For the text-containing cell, return its midpoint in (x, y) coordinate format. 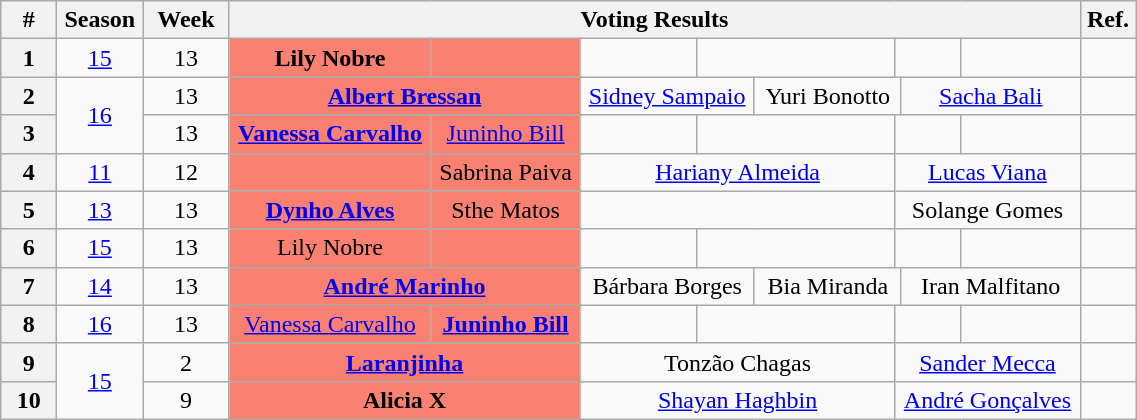
Tonzão Chagas (738, 362)
Sthe Matos (506, 210)
Iran Malfitano (990, 286)
Sabrina Paiva (506, 172)
3 (29, 134)
11 (100, 172)
André Marinho (404, 286)
10 (29, 400)
7 (29, 286)
1 (29, 58)
12 (186, 172)
14 (100, 286)
Dynho Alves (330, 210)
Yuri Bonotto (828, 96)
Voting Results (654, 20)
Solange Gomes (988, 210)
Sidney Sampaio (667, 96)
Week (186, 20)
Bia Miranda (828, 286)
8 (29, 324)
Ref. (1108, 20)
Albert Bressan (404, 96)
5 (29, 210)
Lucas Viana (988, 172)
Sacha Bali (990, 96)
André Gonçalves (988, 400)
Hariany Almeida (738, 172)
Laranjinha (404, 362)
6 (29, 248)
Shayan Haghbin (738, 400)
4 (29, 172)
# (29, 20)
Bárbara Borges (667, 286)
Sander Mecca (988, 362)
Alicia X (404, 400)
Season (100, 20)
